Scan for the cell matching the given text and deliver its (x, y) coordinate at center. 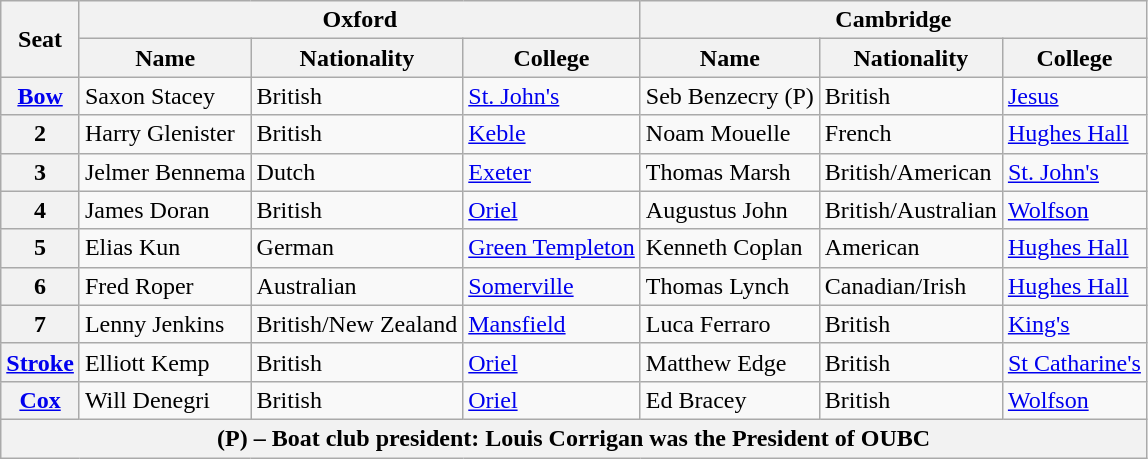
Bow (40, 96)
4 (40, 210)
British/Australian (910, 210)
5 (40, 248)
Augustus John (730, 210)
Seb Benzecry (P) (730, 96)
American (910, 248)
King's (1074, 324)
St Catharine's (1074, 362)
British/New Zealand (357, 324)
Harry Glenister (165, 134)
2 (40, 134)
Will Denegri (165, 400)
French (910, 134)
James Doran (165, 210)
Cox (40, 400)
Mansfield (552, 324)
Thomas Marsh (730, 172)
Lenny Jenkins (165, 324)
(P) – Boat club president: Louis Corrigan was the President of OUBC (574, 438)
Australian (357, 286)
Elias Kun (165, 248)
Oxford (360, 20)
Matthew Edge (730, 362)
Seat (40, 39)
Canadian/Irish (910, 286)
Luca Ferraro (730, 324)
Thomas Lynch (730, 286)
Somerville (552, 286)
German (357, 248)
Green Templeton (552, 248)
British/American (910, 172)
Cambridge (893, 20)
3 (40, 172)
Keble (552, 134)
Dutch (357, 172)
Fred Roper (165, 286)
Elliott Kemp (165, 362)
Stroke (40, 362)
Ed Bracey (730, 400)
Exeter (552, 172)
6 (40, 286)
7 (40, 324)
Kenneth Coplan (730, 248)
Jelmer Bennema (165, 172)
Saxon Stacey (165, 96)
Jesus (1074, 96)
Noam Mouelle (730, 134)
